Determine the (x, y) coordinate at the center of the cell enclosing the given text.  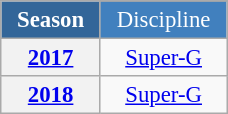
Season (51, 20)
2018 (51, 95)
Discipline (163, 20)
2017 (51, 58)
